Return the (x, y) coordinate for the center point of the cell that contains the specified text.  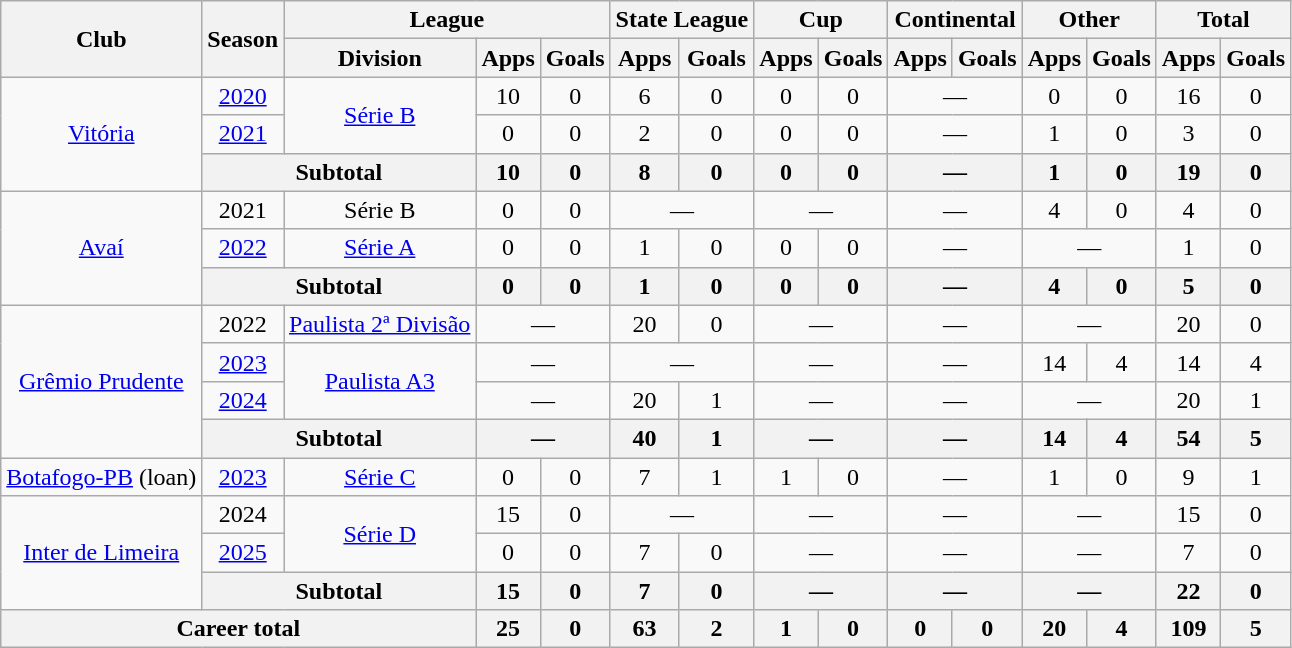
Série D (380, 534)
Série A (380, 248)
25 (508, 629)
Botafogo-PB (loan) (102, 477)
2025 (243, 553)
22 (1188, 591)
54 (1188, 438)
63 (644, 629)
40 (644, 438)
3 (1188, 134)
8 (644, 172)
Division (380, 58)
Vitória (102, 134)
Season (243, 39)
Inter de Limeira (102, 553)
Paulista A3 (380, 381)
9 (1188, 477)
State League (682, 20)
109 (1188, 629)
Grêmio Prudente (102, 381)
Continental (955, 20)
Cup (821, 20)
19 (1188, 172)
Career total (238, 629)
6 (644, 96)
Total (1223, 20)
Other (1089, 20)
League (448, 20)
2020 (243, 96)
16 (1188, 96)
Série C (380, 477)
Paulista 2ª Divisão (380, 324)
Club (102, 39)
Avaí (102, 248)
